Pinpoint the cell where the given text exists, returning its (x, y) midpoint coordinate. 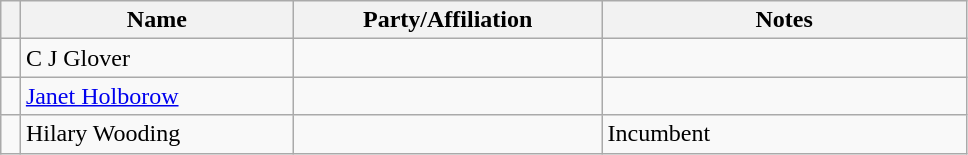
Name (156, 20)
Janet Holborow (156, 96)
Incumbent (784, 134)
Notes (784, 20)
Party/Affiliation (448, 20)
C J Glover (156, 58)
Hilary Wooding (156, 134)
